Extract the [X, Y] coordinate from the center of the cell holding the provided text.  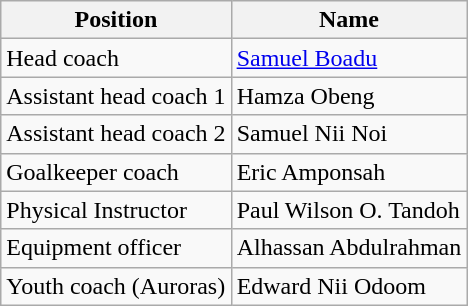
Assistant head coach 1 [116, 96]
Head coach [116, 58]
Hamza Obeng [349, 96]
Name [349, 20]
Alhassan Abdulrahman [349, 248]
Eric Amponsah [349, 172]
Edward Nii Odoom [349, 286]
Paul Wilson O. Tandoh [349, 210]
Equipment officer [116, 248]
Goalkeeper coach [116, 172]
Position [116, 20]
Samuel Nii Noi [349, 134]
Physical Instructor [116, 210]
Assistant head coach 2 [116, 134]
Youth coach (Auroras) [116, 286]
Samuel Boadu [349, 58]
